Search for the cell housing the specified text and yield its (x, y) center coordinate. 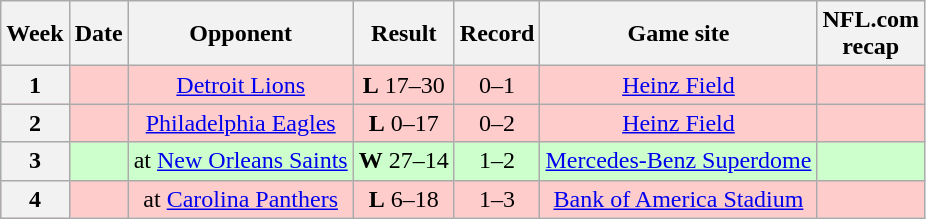
Detroit Lions (240, 85)
Week (35, 34)
Mercedes-Benz Superdome (678, 161)
NFL.comrecap (871, 34)
Philadelphia Eagles (240, 123)
L 0–17 (404, 123)
L 17–30 (404, 85)
4 (35, 199)
3 (35, 161)
2 (35, 123)
Opponent (240, 34)
0–2 (497, 123)
Record (497, 34)
1–3 (497, 199)
at New Orleans Saints (240, 161)
Date (98, 34)
L 6–18 (404, 199)
at Carolina Panthers (240, 199)
W 27–14 (404, 161)
Game site (678, 34)
Bank of America Stadium (678, 199)
0–1 (497, 85)
1–2 (497, 161)
Result (404, 34)
1 (35, 85)
